Output the [x, y] coordinate of the center of the cell containing the given text.  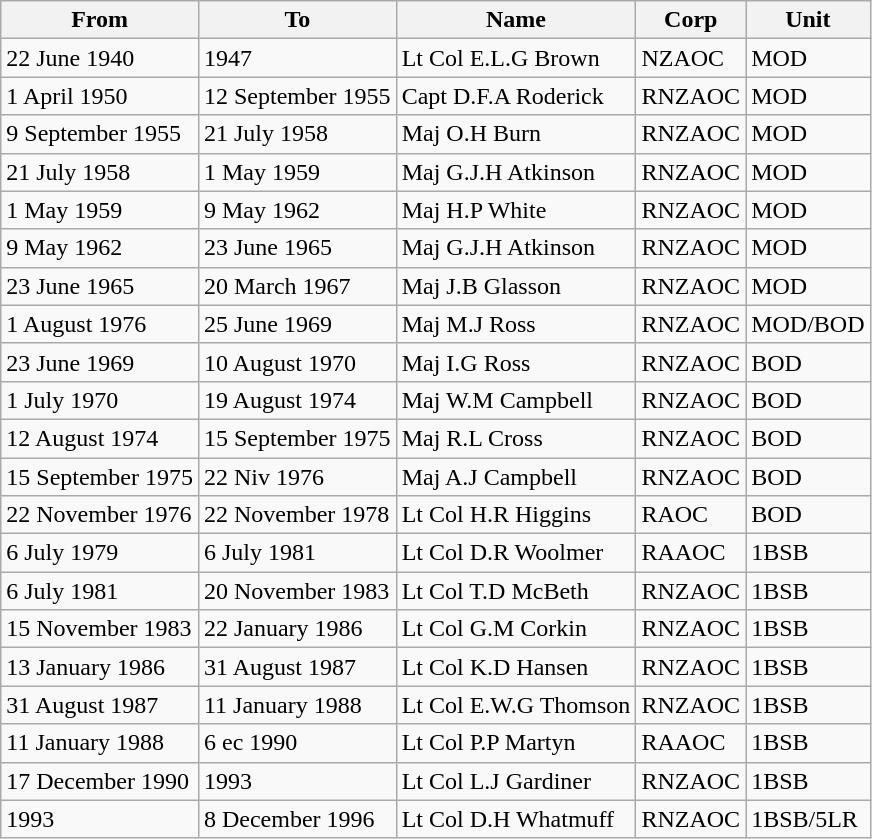
Maj H.P White [516, 210]
12 August 1974 [100, 438]
Maj R.L Cross [516, 438]
Lt Col T.D McBeth [516, 591]
20 November 1983 [297, 591]
Maj M.J Ross [516, 324]
10 August 1970 [297, 362]
1 August 1976 [100, 324]
Maj I.G Ross [516, 362]
Lt Col L.J Gardiner [516, 781]
Lt Col P.P Martyn [516, 743]
Lt Col K.D Hansen [516, 667]
1947 [297, 58]
Corp [691, 20]
22 June 1940 [100, 58]
Maj O.H Burn [516, 134]
Capt D.F.A Roderick [516, 96]
Lt Col E.L.G Brown [516, 58]
Maj J.B Glasson [516, 286]
25 June 1969 [297, 324]
6 ec 1990 [297, 743]
RAOC [691, 515]
6 July 1979 [100, 553]
8 December 1996 [297, 819]
23 June 1969 [100, 362]
12 September 1955 [297, 96]
17 December 1990 [100, 781]
Lt Col G.M Corkin [516, 629]
To [297, 20]
MOD/BOD [808, 324]
From [100, 20]
22 Niv 1976 [297, 477]
22 November 1976 [100, 515]
Lt Col E.W.G Thomson [516, 705]
Lt Col H.R Higgins [516, 515]
22 January 1986 [297, 629]
Name [516, 20]
Maj A.J Campbell [516, 477]
Unit [808, 20]
NZAOC [691, 58]
13 January 1986 [100, 667]
1 July 1970 [100, 400]
Lt Col D.H Whatmuff [516, 819]
9 September 1955 [100, 134]
22 November 1978 [297, 515]
1 April 1950 [100, 96]
15 November 1983 [100, 629]
Lt Col D.R Woolmer [516, 553]
19 August 1974 [297, 400]
20 March 1967 [297, 286]
Maj W.M Campbell [516, 400]
1BSB/5LR [808, 819]
